Capture the cell that displays the provided text and extract its (X, Y) central coordinate. 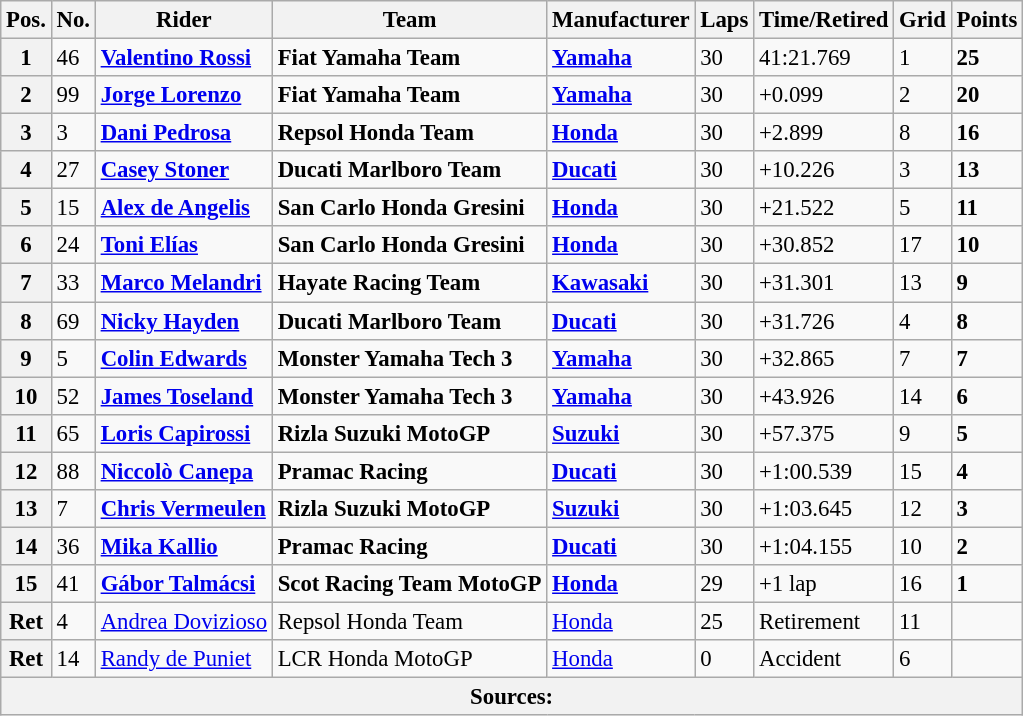
Rider (184, 20)
Team (409, 20)
Nicky Hayden (184, 321)
Colin Edwards (184, 358)
Alex de Angelis (184, 208)
Grid (922, 20)
41:21.769 (824, 58)
Hayate Racing Team (409, 283)
+57.375 (824, 433)
Niccolò Canepa (184, 471)
99 (73, 95)
24 (73, 245)
88 (73, 471)
Randy de Puniet (184, 659)
No. (73, 20)
+2.899 (824, 133)
+1 lap (824, 584)
52 (73, 396)
65 (73, 433)
41 (73, 584)
Accident (824, 659)
27 (73, 170)
20 (986, 95)
Scot Racing Team MotoGP (409, 584)
Pos. (26, 20)
+31.301 (824, 283)
Sources: (512, 697)
+1:03.645 (824, 509)
36 (73, 546)
+0.099 (824, 95)
+32.865 (824, 358)
Time/Retired (824, 20)
+1:00.539 (824, 471)
Casey Stoner (184, 170)
Andrea Dovizioso (184, 621)
Valentino Rossi (184, 58)
+31.726 (824, 321)
Mika Kallio (184, 546)
+21.522 (824, 208)
LCR Honda MotoGP (409, 659)
Toni Elías (184, 245)
Laps (724, 20)
0 (724, 659)
+1:04.155 (824, 546)
Marco Melandri (184, 283)
Kawasaki (621, 283)
69 (73, 321)
Chris Vermeulen (184, 509)
Jorge Lorenzo (184, 95)
Manufacturer (621, 20)
Dani Pedrosa (184, 133)
James Toseland (184, 396)
Points (986, 20)
+30.852 (824, 245)
29 (724, 584)
46 (73, 58)
+10.226 (824, 170)
+43.926 (824, 396)
17 (922, 245)
Gábor Talmácsi (184, 584)
Loris Capirossi (184, 433)
Retirement (824, 621)
33 (73, 283)
